Locate the cell with the specified text and output its [x, y] center coordinate. 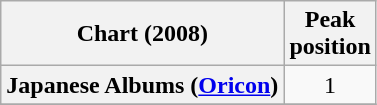
Peakposition [330, 34]
Chart (2008) [142, 34]
1 [330, 85]
Japanese Albums (Oricon) [142, 85]
